Output the [x, y] coordinate of the center of the cell containing the given text.  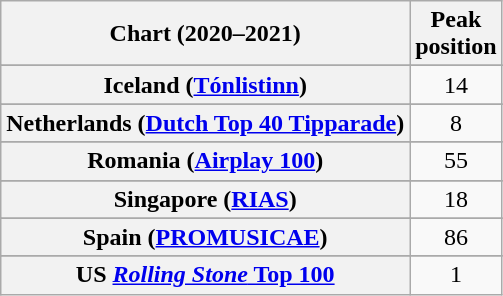
Peakposition [456, 34]
Iceland (Tónlistinn) [206, 85]
8 [456, 123]
Netherlands (Dutch Top 40 Tipparade) [206, 123]
86 [456, 237]
Singapore (RIAS) [206, 199]
Romania (Airplay 100) [206, 161]
1 [456, 275]
14 [456, 85]
Spain (PROMUSICAE) [206, 237]
US Rolling Stone Top 100 [206, 275]
55 [456, 161]
18 [456, 199]
Chart (2020–2021) [206, 34]
